Scan for the cell matching the given text and deliver its [x, y] coordinate at center. 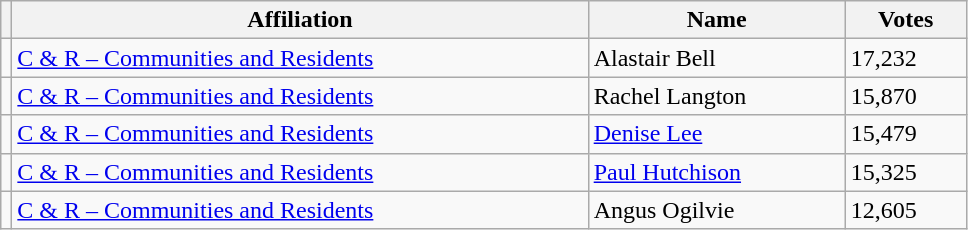
Denise Lee [716, 134]
15,870 [906, 96]
Angus Ogilvie [716, 210]
Affiliation [300, 20]
Alastair Bell [716, 58]
Rachel Langton [716, 96]
Paul Hutchison [716, 172]
12,605 [906, 210]
Votes [906, 20]
15,479 [906, 134]
Name [716, 20]
15,325 [906, 172]
17,232 [906, 58]
